Return the (X, Y) coordinate for the center point of the cell that contains the specified text.  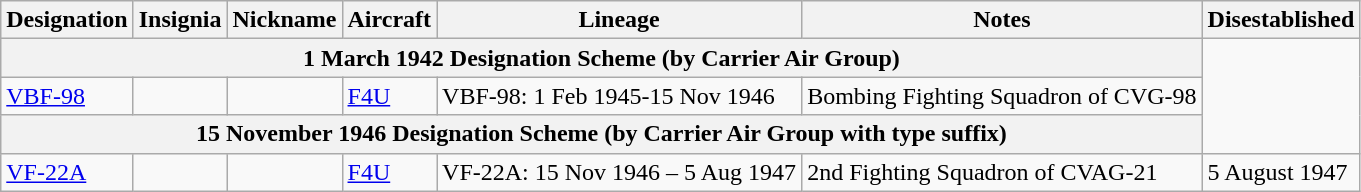
1 March 1942 Designation Scheme (by Carrier Air Group) (602, 58)
Bombing Fighting Squadron of CVG-98 (1002, 96)
Designation (67, 20)
Lineage (620, 20)
Disestablished (1281, 20)
VF-22A: 15 Nov 1946 – 5 Aug 1947 (620, 172)
Insignia (180, 20)
15 November 1946 Designation Scheme (by Carrier Air Group with type suffix) (602, 134)
5 August 1947 (1281, 172)
VBF-98 (67, 96)
Nickname (284, 20)
Aircraft (390, 20)
2nd Fighting Squadron of CVAG-21 (1002, 172)
VF-22A (67, 172)
Notes (1002, 20)
VBF-98: 1 Feb 1945-15 Nov 1946 (620, 96)
